Identify which cell holds the provided text, then report its (x, y) central coordinate. 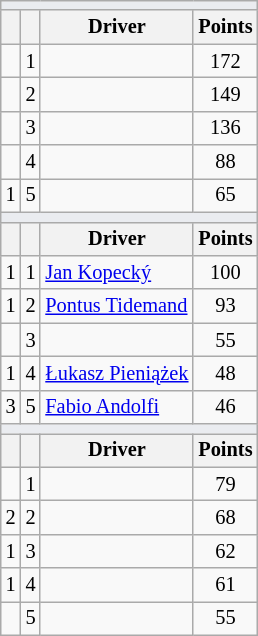
Łukasz Pieniążek (116, 373)
Fabio Andolfi (116, 407)
Pontus Tidemand (116, 306)
65 (225, 195)
93 (225, 306)
46 (225, 407)
Jan Kopecký (116, 272)
48 (225, 373)
79 (225, 484)
61 (225, 585)
172 (225, 61)
62 (225, 551)
100 (225, 272)
68 (225, 517)
149 (225, 94)
88 (225, 162)
136 (225, 128)
